For the text-containing cell, return its midpoint in [x, y] coordinate format. 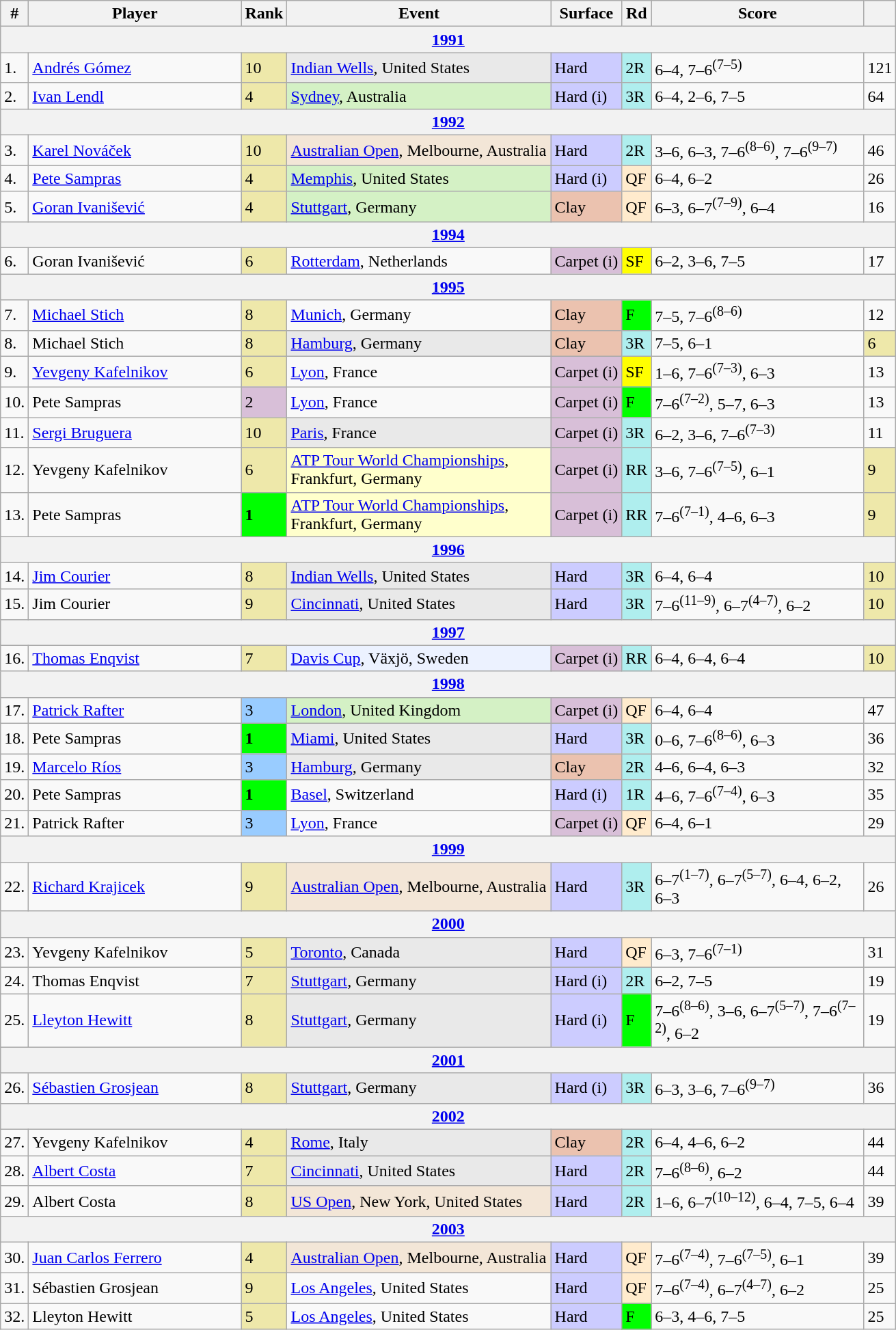
2001 [448, 1060]
Score [757, 14]
7–6(11–9), 6–7(4–7), 6–2 [757, 604]
3. [15, 150]
6–2, 3–6, 7–5 [757, 261]
29. [15, 1202]
6–4, 6–1 [757, 823]
1–6, 7–6(7–3), 6–3 [757, 372]
46 [880, 150]
1997 [448, 632]
Sydney, Australia [419, 96]
29 [880, 823]
7–6(7–4), 6–7(4–7), 6–2 [757, 1288]
6–3, 4–6, 7–5 [757, 1316]
6–4, 6–2 [757, 178]
5. [15, 206]
Juan Carlos Ferrero [135, 1258]
35 [880, 796]
Memphis, United States [419, 178]
# [15, 14]
16 [880, 206]
Sergi Bruguera [135, 433]
2000 [448, 924]
Paris, France [419, 433]
1995 [448, 287]
US Open, New York, United States [419, 1202]
Richard Krajicek [135, 887]
Player [135, 14]
17 [880, 261]
Rank [264, 14]
Davis Cup, Växjö, Sweden [419, 658]
7–6(8–6), 6–2 [757, 1171]
Andrés Gómez [135, 68]
1994 [448, 235]
Rd [637, 14]
9. [15, 372]
7. [15, 316]
1R [637, 796]
27. [15, 1143]
11. [15, 433]
Event [419, 14]
4–6, 7–6(7–4), 6–3 [757, 796]
6–2, 3–6, 7–6(7–3) [757, 433]
Ivan Lendl [135, 96]
19. [15, 767]
31. [15, 1288]
6–3, 7–6(7–1) [757, 953]
64 [880, 96]
Rome, Italy [419, 1143]
32. [15, 1316]
12 [880, 316]
30. [15, 1258]
1996 [448, 549]
1–6, 6–7(10–12), 6–4, 7–5, 6–4 [757, 1202]
7–5, 6–1 [757, 343]
14. [15, 575]
13. [15, 514]
7–5, 7–6(8–6) [757, 316]
6–4, 6–4, 6–4 [757, 658]
121 [880, 68]
Basel, Switzerland [419, 796]
28. [15, 1171]
Surface [586, 14]
21. [15, 823]
1. [15, 68]
6–4, 4–6, 6–2 [757, 1143]
8. [15, 343]
Karel Nováček [135, 150]
Munich, Germany [419, 316]
24. [15, 981]
Miami, United States [419, 738]
2 [264, 402]
3–6, 7–6(7–5), 6–1 [757, 470]
47 [880, 710]
Rotterdam, Netherlands [419, 261]
7–6(7–4), 7–6(7–5), 6–1 [757, 1258]
6–7(1–7), 6–7(5–7), 6–4, 6–2, 6–3 [757, 887]
6–3, 3–6, 7–6(9–7) [757, 1088]
London, United Kingdom [419, 710]
11 [880, 433]
31 [880, 953]
6. [15, 261]
10. [15, 402]
7–6(8–6), 3–6, 6–7(5–7), 7–6(7–2), 6–2 [757, 1020]
7–6(7–1), 4–6, 6–3 [757, 514]
2. [15, 96]
Toronto, Canada [419, 953]
1998 [448, 684]
12. [15, 470]
22. [15, 887]
16. [15, 658]
6–4, 7–6(7–5) [757, 68]
23. [15, 953]
2002 [448, 1116]
32 [880, 767]
1991 [448, 40]
15. [15, 604]
26. [15, 1088]
7–6(7–2), 5–7, 6–3 [757, 402]
4. [15, 178]
18. [15, 738]
20. [15, 796]
1992 [448, 122]
6–3, 6–7(7–9), 6–4 [757, 206]
6–2, 7–5 [757, 981]
4–6, 6–4, 6–3 [757, 767]
0–6, 7–6(8–6), 6–3 [757, 738]
3–6, 6–3, 7–6(8–6), 7–6(9–7) [757, 150]
Marcelo Ríos [135, 767]
25. [15, 1020]
17. [15, 710]
6–4, 2–6, 7–5 [757, 96]
1999 [448, 849]
2003 [448, 1230]
